For the text-containing cell, return its midpoint in (X, Y) coordinate format. 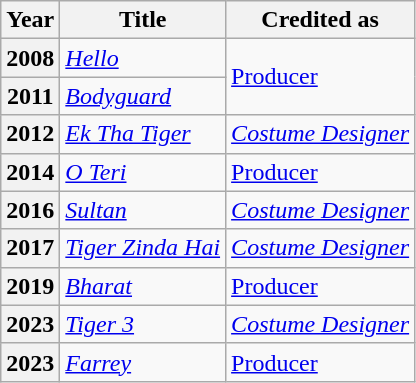
2011 (30, 96)
2019 (30, 286)
Bharat (143, 286)
Tiger Zinda Hai (143, 248)
Ek Tha Tiger (143, 134)
2016 (30, 210)
O Teri (143, 172)
Bodyguard (143, 96)
2017 (30, 248)
Farrey (143, 362)
Hello (143, 58)
2008 (30, 58)
Tiger 3 (143, 324)
Year (30, 20)
2014 (30, 172)
Credited as (320, 20)
Sultan (143, 210)
2012 (30, 134)
Title (143, 20)
